Determine the [x, y] coordinate at the center of the cell enclosing the given text.  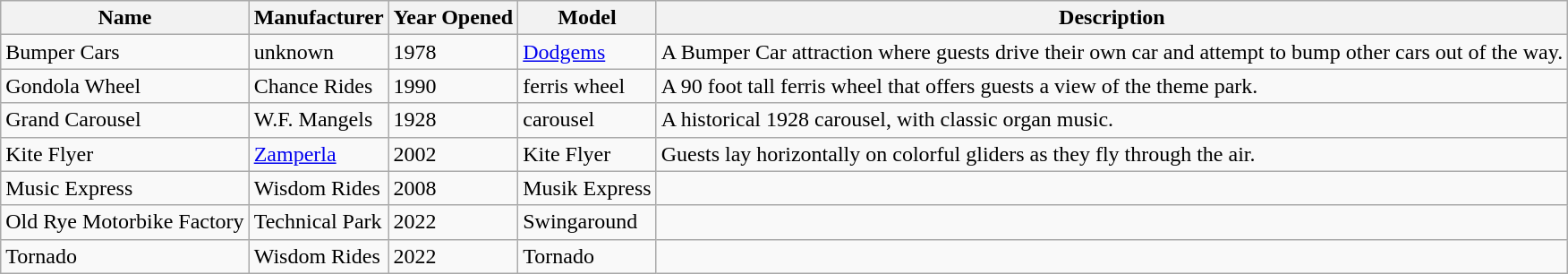
A Bumper Car attraction where guests drive their own car and attempt to bump other cars out of the way. [1112, 52]
Guests lay horizontally on colorful gliders as they fly through the air. [1112, 154]
Music Express [125, 188]
Gondola Wheel [125, 86]
carousel [587, 120]
W.F. Mangels [319, 120]
Name [125, 18]
Technical Park [319, 222]
2008 [453, 188]
1978 [453, 52]
Grand Carousel [125, 120]
ferris wheel [587, 86]
Bumper Cars [125, 52]
Chance Rides [319, 86]
Description [1112, 18]
Zamperla [319, 154]
Year Opened [453, 18]
unknown [319, 52]
Manufacturer [319, 18]
Dodgems [587, 52]
A 90 foot tall ferris wheel that offers guests a view of the theme park. [1112, 86]
Old Rye Motorbike Factory [125, 222]
1990 [453, 86]
A historical 1928 carousel, with classic organ music. [1112, 120]
1928 [453, 120]
Swingaround [587, 222]
Musik Express [587, 188]
Model [587, 18]
2002 [453, 154]
